Locate the cell with the specified text and output its [x, y] center coordinate. 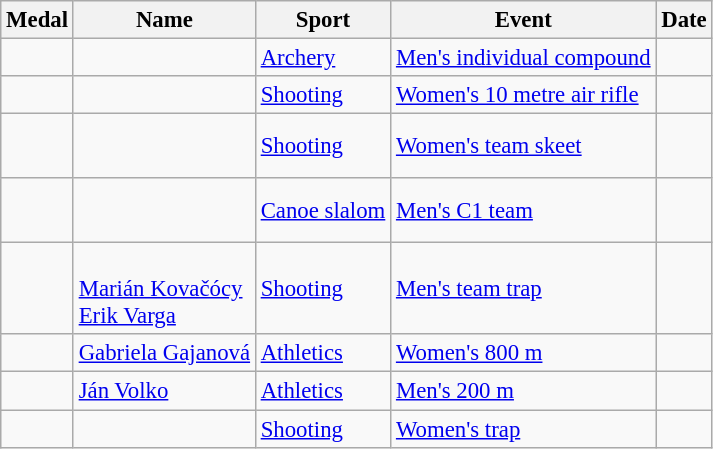
Gabriela Gajanová [164, 353]
Men's 200 m [524, 391]
Men's individual compound [524, 58]
Women's trap [524, 429]
Date [684, 20]
Marián KovačócyErik Varga [164, 289]
Women's 10 metre air rifle [524, 95]
Men's C1 team [524, 210]
Medal [38, 20]
Name [164, 20]
Sport [322, 20]
Women's 800 m [524, 353]
Women's team skeet [524, 146]
Ján Volko [164, 391]
Men's team trap [524, 289]
Event [524, 20]
Canoe slalom [322, 210]
Archery [322, 58]
